Locate the cell with the specified text and output its (X, Y) center coordinate. 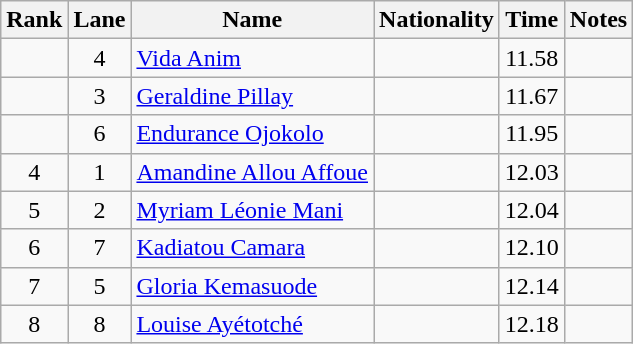
Geraldine Pillay (252, 96)
Gloria Kemasuode (252, 286)
Time (532, 20)
Kadiatou Camara (252, 248)
2 (100, 210)
12.10 (532, 248)
12.18 (532, 324)
Myriam Léonie Mani (252, 210)
Rank (34, 20)
Louise Ayétotché (252, 324)
Vida Anim (252, 58)
11.95 (532, 134)
Endurance Ojokolo (252, 134)
Name (252, 20)
Lane (100, 20)
3 (100, 96)
1 (100, 172)
12.04 (532, 210)
Amandine Allou Affoue (252, 172)
12.03 (532, 172)
12.14 (532, 286)
Nationality (437, 20)
11.58 (532, 58)
Notes (598, 20)
11.67 (532, 96)
